Determine the [X, Y] coordinate at the center of the cell enclosing the given text.  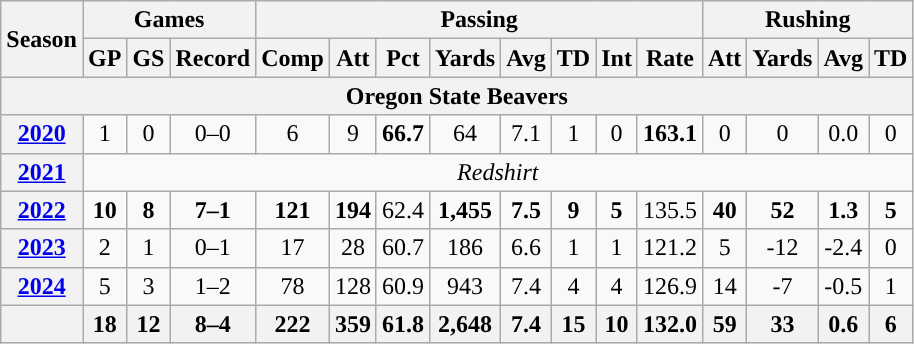
Rate [670, 58]
132.0 [670, 324]
12 [148, 324]
Comp [293, 58]
3 [148, 286]
163.1 [670, 134]
0–0 [213, 134]
1.3 [844, 210]
1,455 [466, 210]
2020 [42, 134]
121 [293, 210]
52 [782, 210]
Oregon State Beavers [457, 96]
2 [104, 248]
8–4 [213, 324]
40 [724, 210]
126.9 [670, 286]
Games [168, 20]
66.7 [402, 134]
64 [466, 134]
0–1 [213, 248]
Pct [402, 58]
-0.5 [844, 286]
18 [104, 324]
14 [724, 286]
186 [466, 248]
GP [104, 58]
0.6 [844, 324]
2,648 [466, 324]
0.0 [844, 134]
359 [352, 324]
8 [148, 210]
62.4 [402, 210]
194 [352, 210]
Int [617, 58]
59 [724, 324]
943 [466, 286]
33 [782, 324]
7.5 [526, 210]
135.5 [670, 210]
2023 [42, 248]
78 [293, 286]
15 [573, 324]
17 [293, 248]
61.8 [402, 324]
2022 [42, 210]
2021 [42, 172]
28 [352, 248]
222 [293, 324]
60.9 [402, 286]
60.7 [402, 248]
121.2 [670, 248]
Season [42, 39]
Record [213, 58]
Passing [480, 20]
128 [352, 286]
2024 [42, 286]
7.1 [526, 134]
-7 [782, 286]
-2.4 [844, 248]
-12 [782, 248]
1–2 [213, 286]
GS [148, 58]
6.6 [526, 248]
7–1 [213, 210]
Rushing [808, 20]
Redshirt [497, 172]
